From the cell containing the given text, extract its center point as (X, Y) coordinate. 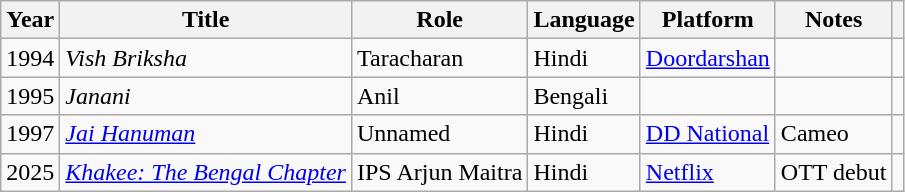
1994 (30, 58)
OTT debut (834, 172)
DD National (708, 134)
Khakee: The Bengal Chapter (206, 172)
Anil (439, 96)
Jai Hanuman (206, 134)
Notes (834, 20)
Year (30, 20)
Janani (206, 96)
Role (439, 20)
Vish Briksha (206, 58)
1997 (30, 134)
Platform (708, 20)
IPS Arjun Maitra (439, 172)
Netflix (708, 172)
2025 (30, 172)
Bengali (584, 96)
Doordarshan (708, 58)
1995 (30, 96)
Title (206, 20)
Cameo (834, 134)
Unnamed (439, 134)
Taracharan (439, 58)
Language (584, 20)
